Return the (x, y) coordinate for the center point of the cell that contains the specified text.  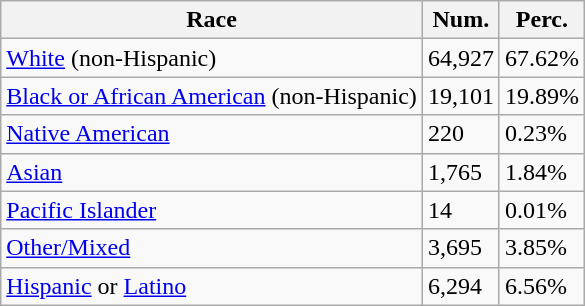
67.62% (542, 58)
Other/Mixed (212, 248)
0.23% (542, 134)
1.84% (542, 172)
6,294 (460, 286)
Asian (212, 172)
220 (460, 134)
Native American (212, 134)
Black or African American (non-Hispanic) (212, 96)
19.89% (542, 96)
19,101 (460, 96)
Perc. (542, 20)
1,765 (460, 172)
0.01% (542, 210)
Hispanic or Latino (212, 286)
Race (212, 20)
3.85% (542, 248)
64,927 (460, 58)
3,695 (460, 248)
Num. (460, 20)
Pacific Islander (212, 210)
6.56% (542, 286)
14 (460, 210)
White (non-Hispanic) (212, 58)
